Capture the cell that displays the provided text and extract its [x, y] central coordinate. 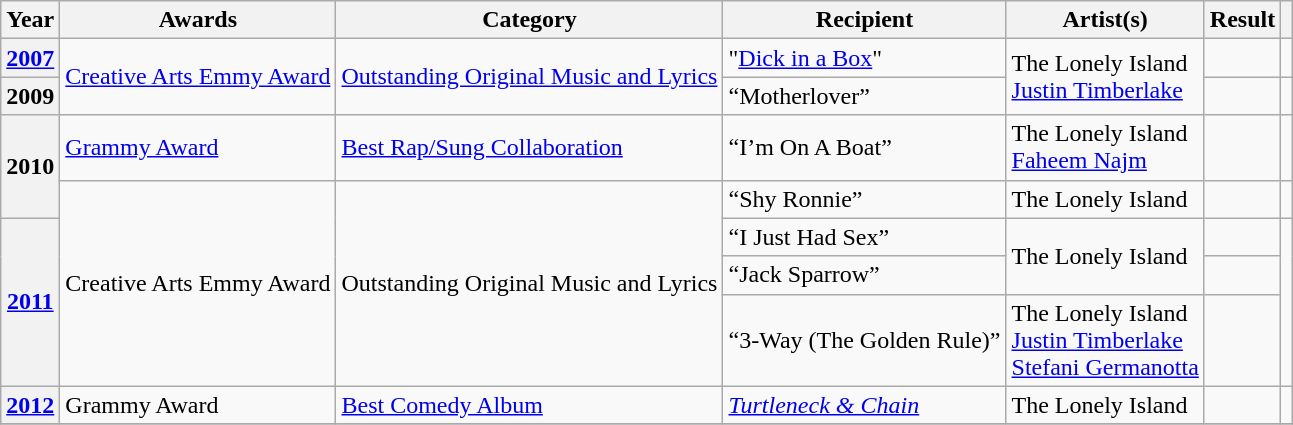
Best Comedy Album [530, 405]
Result [1242, 20]
Recipient [864, 20]
2010 [30, 166]
“Jack Sparrow” [864, 275]
2007 [30, 58]
Turtleneck & Chain [864, 405]
2012 [30, 405]
2011 [30, 302]
The Lonely IslandJustin TimberlakeStefani Germanotta [1105, 340]
Best Rap/Sung Collaboration [530, 148]
The Lonely IslandJustin Timberlake [1105, 77]
“3-Way (The Golden Rule)” [864, 340]
Awards [198, 20]
“Shy Ronnie” [864, 199]
Year [30, 20]
Artist(s) [1105, 20]
“Motherlover” [864, 96]
2009 [30, 96]
“I Just Had Sex” [864, 237]
"Dick in a Box" [864, 58]
The Lonely IslandFaheem Najm [1105, 148]
Category [530, 20]
“I’m On A Boat” [864, 148]
